Determine the (x, y) coordinate at the center of the cell enclosing the given text.  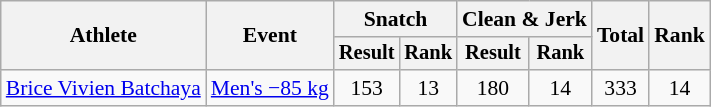
153 (367, 88)
Clean & Jerk (524, 19)
Brice Vivien Batchaya (104, 88)
333 (620, 88)
Men's −85 kg (270, 88)
Total (620, 36)
Event (270, 36)
Athlete (104, 36)
Snatch (396, 19)
13 (428, 88)
180 (493, 88)
